Identify which cell holds the provided text, then report its [X, Y] central coordinate. 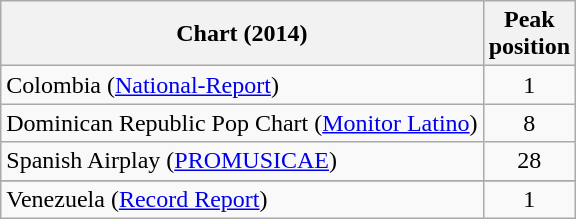
Spanish Airplay (PROMUSICAE) [242, 161]
8 [529, 123]
Venezuela (Record Report) [242, 199]
Peakposition [529, 34]
Colombia (National-Report) [242, 85]
28 [529, 161]
Chart (2014) [242, 34]
Dominican Republic Pop Chart (Monitor Latino) [242, 123]
